Search for the cell housing the specified text and yield its [x, y] center coordinate. 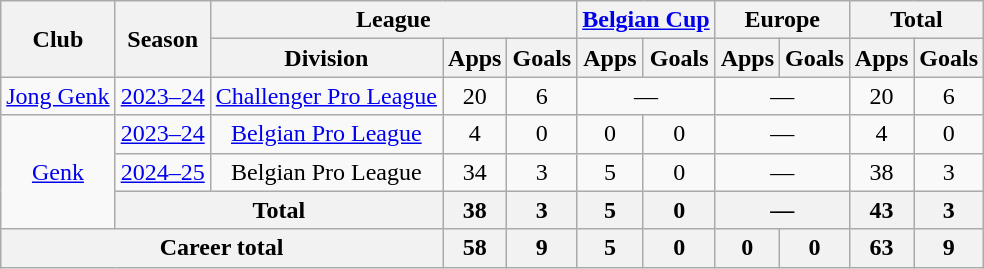
Belgian Cup [646, 20]
Jong Genk [58, 96]
Genk [58, 172]
Challenger Pro League [326, 96]
Season [162, 39]
Club [58, 39]
2024–25 [162, 172]
43 [881, 210]
Europe [782, 20]
League [393, 20]
Division [326, 58]
Career total [222, 248]
58 [475, 248]
63 [881, 248]
34 [475, 172]
